Scan for the cell matching the given text and deliver its (X, Y) coordinate at center. 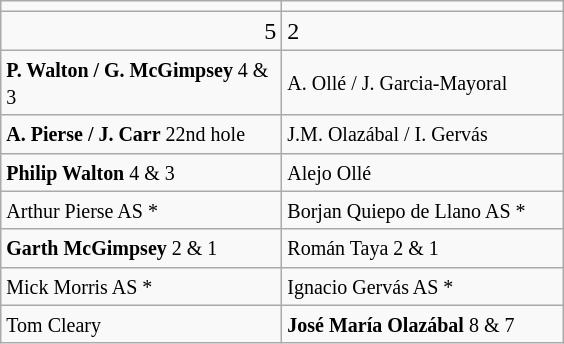
José María Olazábal 8 & 7 (422, 324)
Alejo Ollé (422, 172)
J.M. Olazábal / I. Gervás (422, 134)
A. Pierse / J. Carr 22nd hole (142, 134)
A. Ollé / J. Garcia-Mayoral (422, 82)
Ignacio Gervás AS * (422, 286)
5 (142, 31)
Román Taya 2 & 1 (422, 248)
Philip Walton 4 & 3 (142, 172)
Tom Cleary (142, 324)
Mick Morris AS * (142, 286)
Arthur Pierse AS * (142, 210)
2 (422, 31)
P. Walton / G. McGimpsey 4 & 3 (142, 82)
Borjan Quiepo de Llano AS * (422, 210)
Garth McGimpsey 2 & 1 (142, 248)
